Scan for the cell matching the given text and deliver its (x, y) coordinate at center. 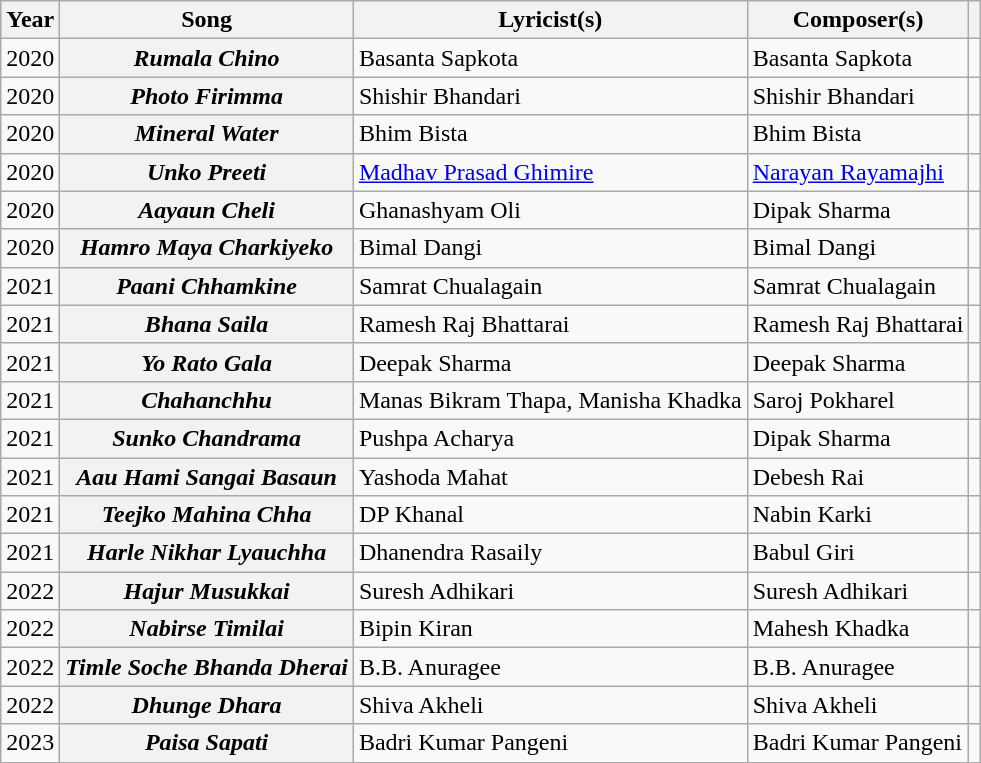
Dhunge Dhara (207, 705)
Unko Preeti (207, 172)
Madhav Prasad Ghimire (550, 172)
Nabin Karki (858, 515)
Manas Bikram Thapa, Manisha Khadka (550, 400)
Ghanashyam Oli (550, 210)
Bipin Kiran (550, 629)
Hajur Musukkai (207, 591)
Paani Chhamkine (207, 286)
Mineral Water (207, 134)
Bhana Saila (207, 324)
Pushpa Acharya (550, 438)
Paisa Sapati (207, 743)
Chahanchhu (207, 400)
Aayaun Cheli (207, 210)
Hamro Maya Charkiyeko (207, 248)
Nabirse Timilai (207, 629)
Teejko Mahina Chha (207, 515)
Song (207, 20)
Timle Soche Bhanda Dherai (207, 667)
Aau Hami Sangai Basaun (207, 477)
Rumala Chino (207, 58)
Photo Firimma (207, 96)
Debesh Rai (858, 477)
Sunko Chandrama (207, 438)
Lyricist(s) (550, 20)
Yashoda Mahat (550, 477)
Year (30, 20)
DP Khanal (550, 515)
Mahesh Khadka (858, 629)
Babul Giri (858, 553)
Composer(s) (858, 20)
Harle Nikhar Lyauchha (207, 553)
Yo Rato Gala (207, 362)
Narayan Rayamajhi (858, 172)
Dhanendra Rasaily (550, 553)
2023 (30, 743)
Saroj Pokharel (858, 400)
